Capture the cell that displays the provided text and extract its (x, y) central coordinate. 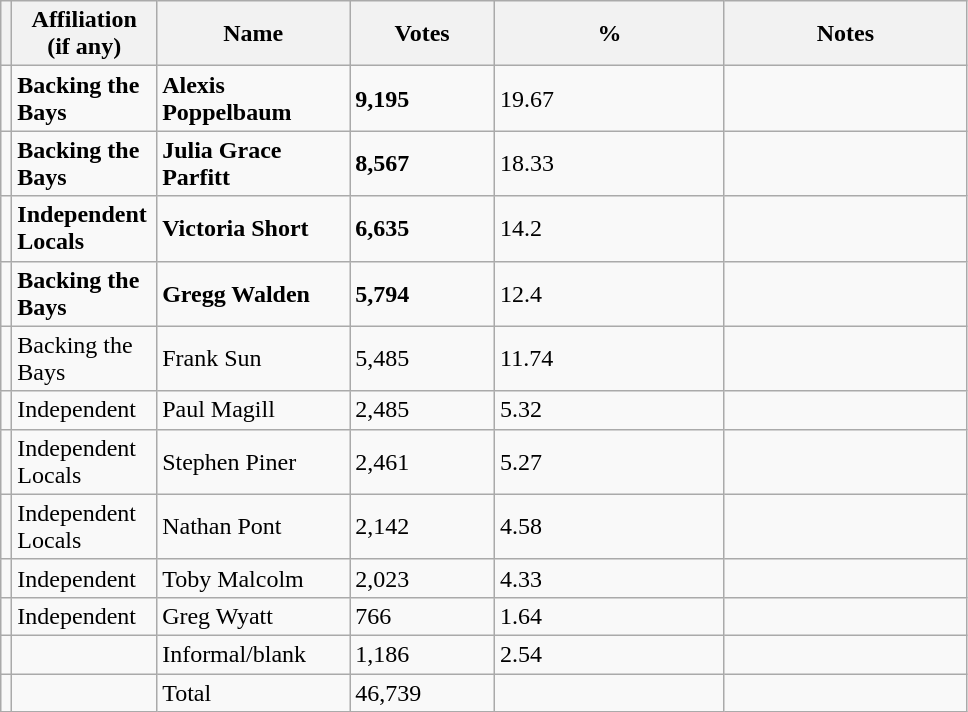
5,794 (422, 294)
Paul Magill (254, 410)
Julia Grace Parfitt (254, 164)
Affiliation (if any) (84, 34)
Total (254, 693)
Toby Malcolm (254, 578)
9,195 (422, 98)
2,023 (422, 578)
11.74 (609, 358)
6,635 (422, 228)
Alexis Poppelbaum (254, 98)
8,567 (422, 164)
Stephen Piner (254, 462)
766 (422, 616)
Frank Sun (254, 358)
19.67 (609, 98)
2.54 (609, 654)
12.4 (609, 294)
5.27 (609, 462)
Name (254, 34)
5.32 (609, 410)
Gregg Walden (254, 294)
4.33 (609, 578)
Greg Wyatt (254, 616)
2,485 (422, 410)
Votes (422, 34)
46,739 (422, 693)
18.33 (609, 164)
% (609, 34)
4.58 (609, 526)
14.2 (609, 228)
2,142 (422, 526)
1.64 (609, 616)
Informal/blank (254, 654)
Victoria Short (254, 228)
Nathan Pont (254, 526)
5,485 (422, 358)
1,186 (422, 654)
2,461 (422, 462)
Notes (845, 34)
